Provide the (x, y) coordinate of the cell's center where the given text is located.  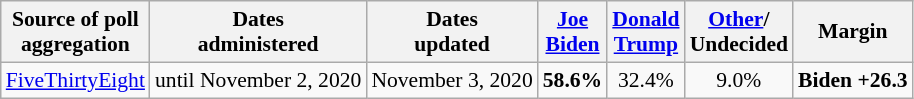
Other/Undecided (739, 32)
Margin (853, 32)
November 3, 2020 (452, 80)
32.4% (646, 80)
9.0% (739, 80)
DonaldTrump (646, 32)
Dates administered (258, 32)
JoeBiden (572, 32)
58.6% (572, 80)
Biden +26.3 (853, 80)
until November 2, 2020 (258, 80)
Source of pollaggregation (76, 32)
Dates updated (452, 32)
FiveThirtyEight (76, 80)
